Provide the (X, Y) coordinate of the cell's center where the given text is located.  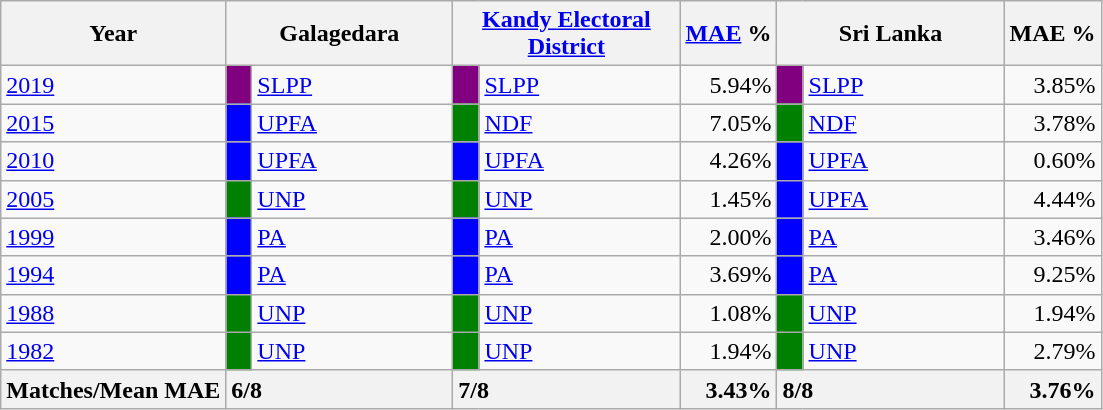
Sri Lanka (890, 34)
3.43% (728, 389)
3.78% (1052, 123)
3.76% (1052, 389)
Kandy Electoral District (566, 34)
6/8 (340, 389)
8/8 (890, 389)
2015 (114, 123)
3.69% (728, 275)
Year (114, 34)
4.26% (728, 161)
7.05% (728, 123)
1994 (114, 275)
2.00% (728, 237)
1982 (114, 351)
0.60% (1052, 161)
3.46% (1052, 237)
2010 (114, 161)
1999 (114, 237)
1.08% (728, 313)
7/8 (566, 389)
5.94% (728, 85)
9.25% (1052, 275)
1.45% (728, 199)
2005 (114, 199)
2.79% (1052, 351)
2019 (114, 85)
Matches/Mean MAE (114, 389)
3.85% (1052, 85)
1988 (114, 313)
4.44% (1052, 199)
Galagedara (340, 34)
